Return (x, y) of the center of cell containing provided text 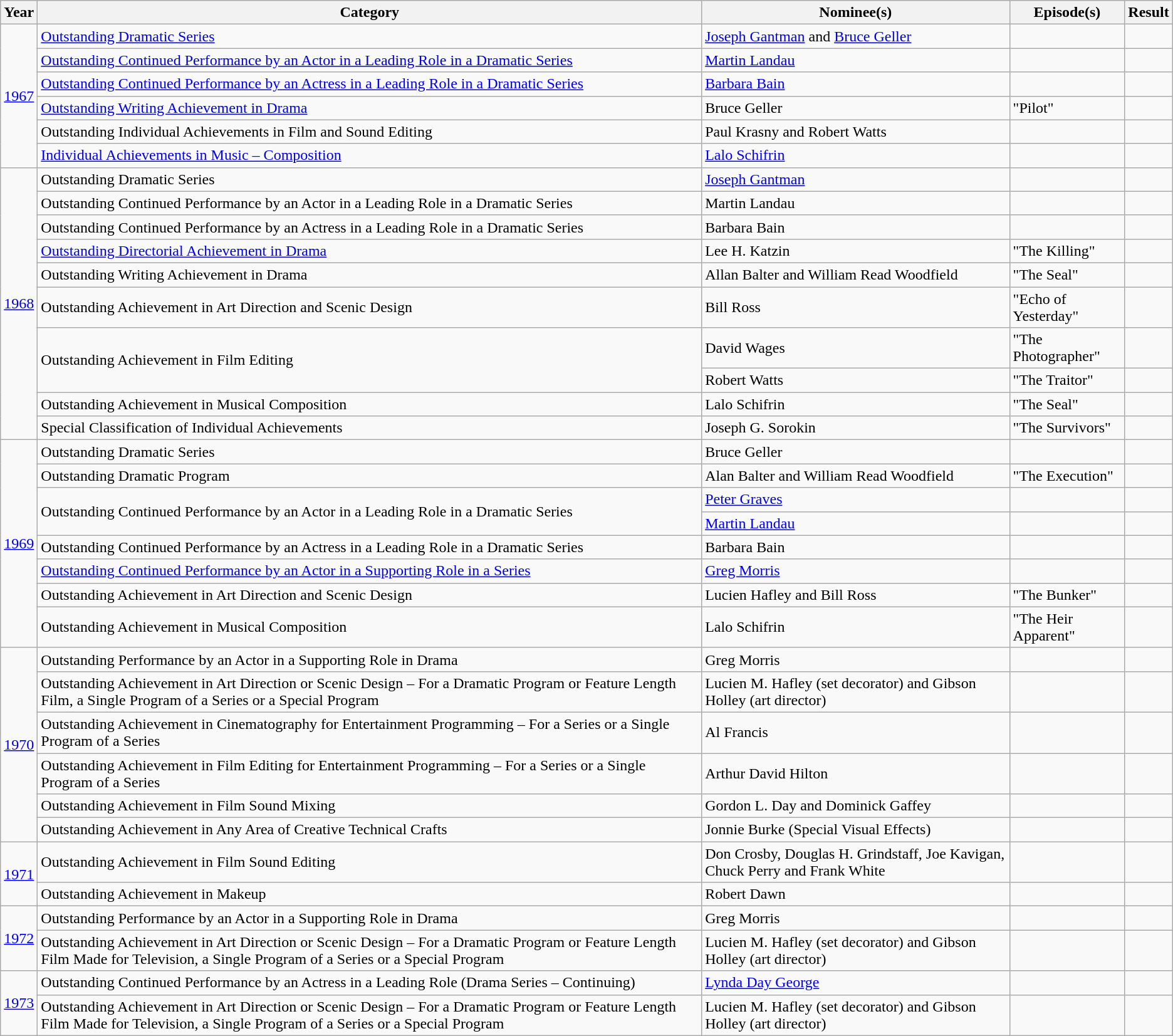
Outstanding Achievement in Film Editing (370, 360)
Year (19, 13)
Lucien Hafley and Bill Ross (856, 595)
"Echo of Yesterday" (1067, 307)
1972 (19, 939)
Joseph Gantman and Bruce Geller (856, 36)
Outstanding Achievement in Makeup (370, 894)
1968 (19, 303)
Individual Achievements in Music – Composition (370, 155)
Outstanding Dramatic Program (370, 476)
Special Classification of Individual Achievements (370, 428)
Allan Balter and William Read Woodfield (856, 275)
Arthur David Hilton (856, 773)
David Wages (856, 348)
Joseph G. Sorokin (856, 428)
Outstanding Continued Performance by an Actress in a Leading Role (Drama Series – Continuing) (370, 983)
"The Execution" (1067, 476)
Outstanding Continued Performance by an Actor in a Supporting Role in a Series (370, 571)
Outstanding Achievement in Cinematography for Entertainment Programming – For a Series or a Single Program of a Series (370, 732)
Paul Krasny and Robert Watts (856, 132)
Category (370, 13)
Lynda Day George (856, 983)
"The Bunker" (1067, 595)
Episode(s) (1067, 13)
Outstanding Achievement in Film Sound Editing (370, 862)
Outstanding Achievement in Film Sound Mixing (370, 806)
Outstanding Individual Achievements in Film and Sound Editing (370, 132)
1969 (19, 544)
Al Francis (856, 732)
"The Traitor" (1067, 380)
"The Killing" (1067, 251)
1973 (19, 1003)
Robert Watts (856, 380)
Alan Balter and William Read Woodfield (856, 476)
Jonnie Burke (Special Visual Effects) (856, 830)
Outstanding Achievement in Film Editing for Entertainment Programming – For a Series or a Single Program of a Series (370, 773)
"The Survivors" (1067, 428)
"The Heir Apparent" (1067, 627)
Outstanding Achievement in Any Area of Creative Technical Crafts (370, 830)
Bill Ross (856, 307)
Joseph Gantman (856, 179)
Robert Dawn (856, 894)
Nominee(s) (856, 13)
1967 (19, 96)
Peter Graves (856, 500)
Result (1149, 13)
"The Photographer" (1067, 348)
"Pilot" (1067, 108)
Don Crosby, Douglas H. Grindstaff, Joe Kavigan, Chuck Perry and Frank White (856, 862)
1971 (19, 874)
Gordon L. Day and Dominick Gaffey (856, 806)
Outstanding Directorial Achievement in Drama (370, 251)
Lee H. Katzin (856, 251)
1970 (19, 745)
